Scan for the cell matching the given text and deliver its [x, y] coordinate at center. 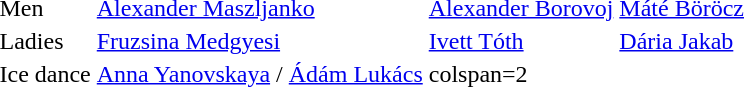
Ivett Tóth [521, 41]
Fruzsina Medgyesi [260, 41]
